Scan for the cell matching the given text and deliver its [X, Y] coordinate at center. 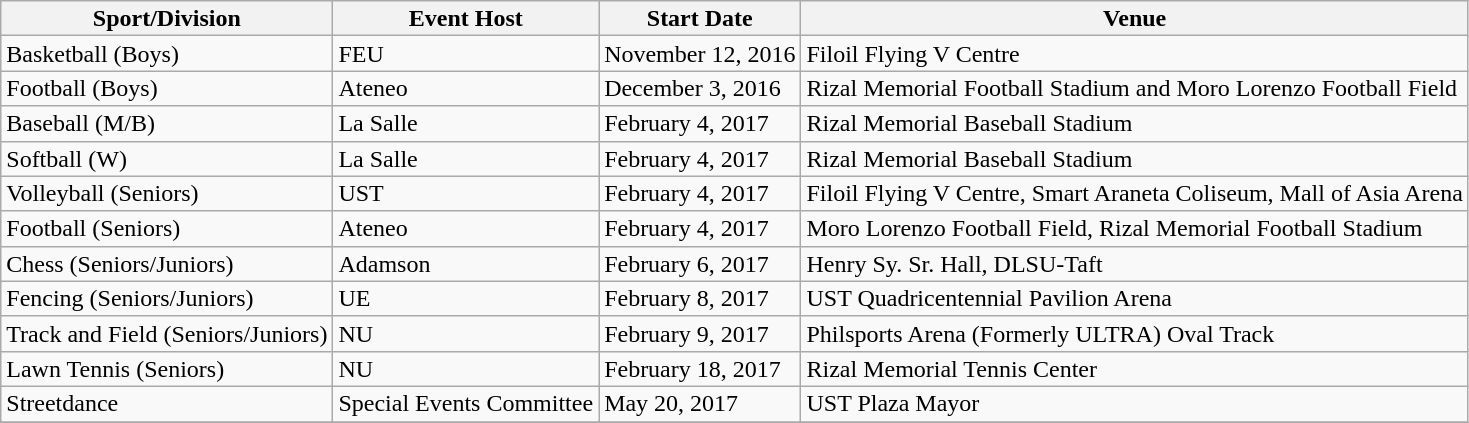
Chess (Seniors/Juniors) [167, 264]
Start Date [700, 18]
Philsports Arena (Formerly ULTRA) Oval Track [1134, 334]
UST [466, 194]
UE [466, 298]
Filoil Flying V Centre [1134, 54]
February 6, 2017 [700, 264]
Special Events Committee [466, 404]
Adamson [466, 264]
Basketball (Boys) [167, 54]
Football (Seniors) [167, 228]
Track and Field (Seniors/Juniors) [167, 334]
Moro Lorenzo Football Field, Rizal Memorial Football Stadium [1134, 228]
Volleyball (Seniors) [167, 194]
Baseball (M/B) [167, 124]
Football (Boys) [167, 88]
Filoil Flying V Centre, Smart Araneta Coliseum, Mall of Asia Arena [1134, 194]
Fencing (Seniors/Juniors) [167, 298]
Venue [1134, 18]
December 3, 2016 [700, 88]
Rizal Memorial Tennis Center [1134, 368]
FEU [466, 54]
Rizal Memorial Football Stadium and Moro Lorenzo Football Field [1134, 88]
February 9, 2017 [700, 334]
Event Host [466, 18]
November 12, 2016 [700, 54]
February 18, 2017 [700, 368]
Lawn Tennis (Seniors) [167, 368]
Softball (W) [167, 158]
May 20, 2017 [700, 404]
February 8, 2017 [700, 298]
Henry Sy. Sr. Hall, DLSU-Taft [1134, 264]
UST Plaza Mayor [1134, 404]
Sport/Division [167, 18]
Streetdance [167, 404]
UST Quadricentennial Pavilion Arena [1134, 298]
